For the text-containing cell, return its midpoint in (X, Y) coordinate format. 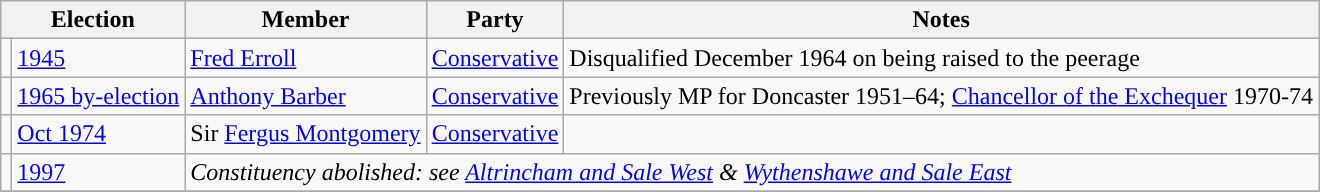
Member (306, 20)
Previously MP for Doncaster 1951–64; Chancellor of the Exchequer 1970-74 (942, 96)
1945 (98, 58)
Fred Erroll (306, 58)
Election (93, 20)
1997 (98, 172)
Oct 1974 (98, 134)
Constituency abolished: see Altrincham and Sale West & Wythenshawe and Sale East (752, 172)
Anthony Barber (306, 96)
Disqualified December 1964 on being raised to the peerage (942, 58)
1965 by-election (98, 96)
Notes (942, 20)
Sir Fergus Montgomery (306, 134)
Party (495, 20)
